Return (x, y) of the center of cell containing provided text 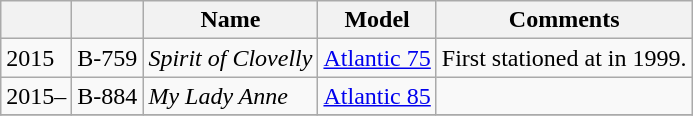
2015 (36, 58)
Comments (564, 20)
My Lady Anne (230, 96)
Name (230, 20)
Atlantic 85 (377, 96)
B-884 (108, 96)
Model (377, 20)
First stationed at in 1999. (564, 58)
2015– (36, 96)
Atlantic 75 (377, 58)
Spirit of Clovelly (230, 58)
B-759 (108, 58)
